Provide the (x, y) coordinate of the cell's center where the given text is located.  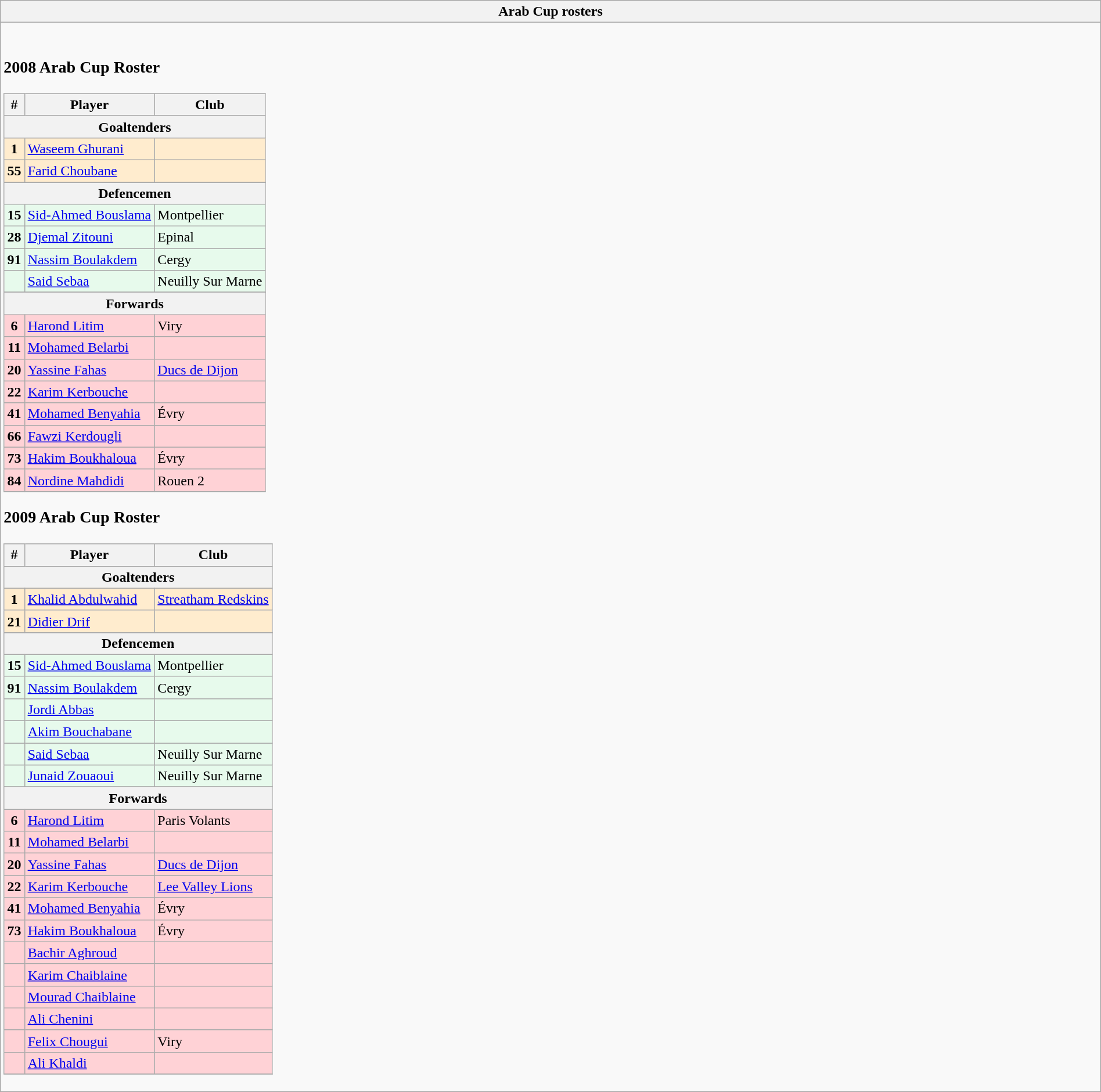
Jordi Abbas (89, 709)
Ali Khaldi (89, 1063)
Mourad Chaiblaine (89, 997)
Nordine Mahdidi (89, 480)
Paris Volants (213, 820)
Junaid Zouaoui (89, 776)
84 (14, 480)
Arab Cup rosters (550, 12)
55 (14, 171)
Epinal (210, 237)
66 (14, 436)
Farid Choubane (89, 171)
Waseem Ghurani (89, 149)
Karim Chaiblaine (89, 975)
Ali Chenini (89, 1019)
Rouen 2 (210, 480)
21 (14, 621)
Bachir Aghroud (89, 953)
28 (14, 237)
Khalid Abdulwahid (89, 599)
Didier Drif (89, 621)
Fawzi Kerdougli (89, 436)
Djemal Zitouni (89, 237)
Lee Valley Lions (213, 886)
Felix Chougui (89, 1041)
Streatham Redskins (213, 599)
Akim Bouchabane (89, 732)
